Find where the given text appears and provide that cell's center as [x, y] coordinate. 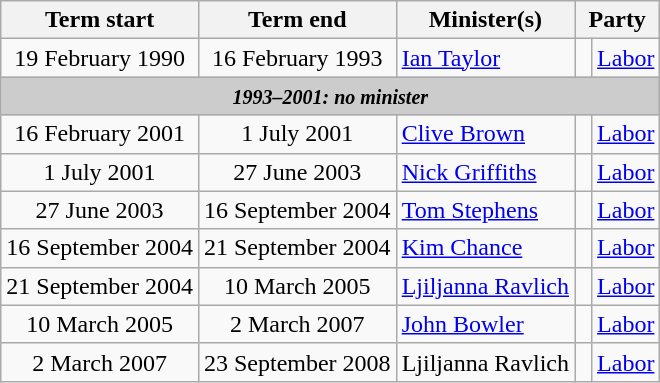
16 February 2001 [100, 134]
Nick Griffiths [485, 172]
Term start [100, 20]
Ian Taylor [485, 58]
1993–2001: no minister [330, 96]
23 September 2008 [297, 362]
Tom Stephens [485, 210]
Term end [297, 20]
Clive Brown [485, 134]
19 February 1990 [100, 58]
John Bowler [485, 324]
Kim Chance [485, 248]
16 February 1993 [297, 58]
Minister(s) [485, 20]
Party [616, 20]
